Return the (x, y) coordinate for the center point of the cell that contains the specified text.  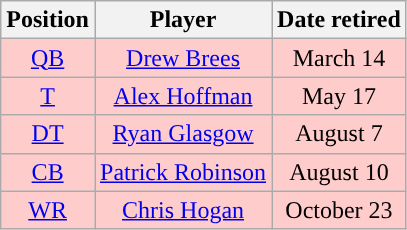
Ryan Glasgow (182, 134)
WR (48, 210)
Alex Hoffman (182, 96)
Date retired (340, 20)
Drew Brees (182, 58)
October 23 (340, 210)
Chris Hogan (182, 210)
CB (48, 172)
March 14 (340, 58)
May 17 (340, 96)
Position (48, 20)
DT (48, 134)
QB (48, 58)
Patrick Robinson (182, 172)
Player (182, 20)
T (48, 96)
August 7 (340, 134)
August 10 (340, 172)
